Provide the (x, y) coordinate of the cell's center where the given text is located.  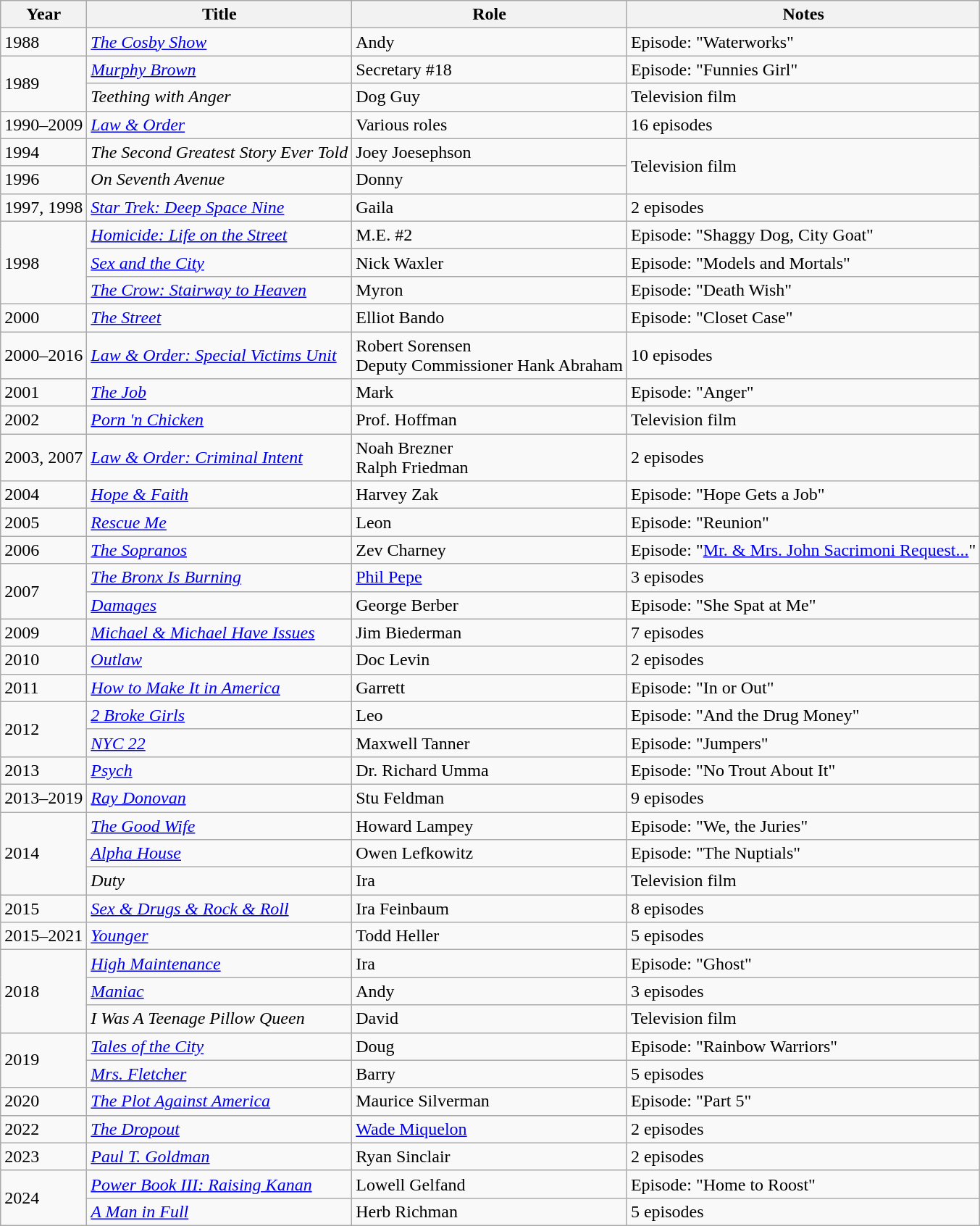
NYC 22 (219, 743)
2000 (43, 317)
Maurice Silverman (490, 1101)
Episode: "No Trout About It" (803, 770)
Leo (490, 715)
1997, 1998 (43, 207)
Jim Biederman (490, 633)
Barry (490, 1074)
2013 (43, 770)
8 episodes (803, 909)
Episode: "Rainbow Warriors" (803, 1046)
Episode: "Death Wish" (803, 290)
2002 (43, 420)
2 Broke Girls (219, 715)
Episode: "Mr. & Mrs. John Sacrimoni Request..." (803, 550)
I Was A Teenage Pillow Queen (219, 1019)
1996 (43, 180)
2024 (43, 1198)
Episode: "We, the Juries" (803, 825)
Episode: "Ghost" (803, 964)
Year (43, 14)
Leon (490, 522)
7 episodes (803, 633)
1989 (43, 83)
Robert SorensenDeputy Commissioner Hank Abraham (490, 355)
2014 (43, 853)
1988 (43, 42)
Noah BreznerRalph Friedman (490, 458)
Gaila (490, 207)
Episode: "In or Out" (803, 688)
Nick Waxler (490, 262)
Episode: "Shaggy Dog, City Goat" (803, 235)
2005 (43, 522)
Episode: "And the Drug Money" (803, 715)
Notes (803, 14)
9 episodes (803, 798)
Todd Heller (490, 936)
The Sopranos (219, 550)
The Job (219, 393)
Elliot Bando (490, 317)
Michael & Michael Have Issues (219, 633)
Doc Levin (490, 660)
Power Book III: Raising Kanan (219, 1184)
2015–2021 (43, 936)
The Crow: Stairway to Heaven (219, 290)
On Seventh Avenue (219, 180)
Younger (219, 936)
Paul T. Goldman (219, 1156)
Damages (219, 605)
Ray Donovan (219, 798)
Doug (490, 1046)
The Bronx Is Burning (219, 577)
Episode: "Part 5" (803, 1101)
Episode: "Models and Mortals" (803, 262)
Various roles (490, 125)
Prof. Hoffman (490, 420)
Episode: "Closet Case" (803, 317)
Title (219, 14)
Episode: "Hope Gets a Job" (803, 495)
Episode: "Jumpers" (803, 743)
1998 (43, 262)
David (490, 1019)
The Cosby Show (219, 42)
Law & Order: Special Victims Unit (219, 355)
Joey Joesephson (490, 152)
The Good Wife (219, 825)
Episode: "She Spat at Me" (803, 605)
Role (490, 14)
Lowell Gelfand (490, 1184)
Homicide: Life on the Street (219, 235)
2000–2016 (43, 355)
George Berber (490, 605)
Outlaw (219, 660)
Mrs. Fletcher (219, 1074)
Dog Guy (490, 97)
2001 (43, 393)
2003, 2007 (43, 458)
2009 (43, 633)
Maxwell Tanner (490, 743)
Episode: "Waterworks" (803, 42)
Porn 'n Chicken (219, 420)
Hope & Faith (219, 495)
Maniac (219, 991)
2010 (43, 660)
The Dropout (219, 1129)
High Maintenance (219, 964)
Duty (219, 881)
2013–2019 (43, 798)
2022 (43, 1129)
2006 (43, 550)
2023 (43, 1156)
Psych (219, 770)
Ira Feinbaum (490, 909)
How to Make It in America (219, 688)
Secretary #18 (490, 70)
Harvey Zak (490, 495)
Episode: "Anger" (803, 393)
2004 (43, 495)
Sex and the City (219, 262)
16 episodes (803, 125)
Owen Lefkowitz (490, 854)
The Street (219, 317)
Law & Order: Criminal Intent (219, 458)
Herb Richman (490, 1212)
2011 (43, 688)
M.E. #2 (490, 235)
Ryan Sinclair (490, 1156)
The Second Greatest Story Ever Told (219, 152)
Wade Miquelon (490, 1129)
Myron (490, 290)
Tales of the City (219, 1046)
The Plot Against America (219, 1101)
Episode: "Home to Roost" (803, 1184)
Teething with Anger (219, 97)
Phil Pepe (490, 577)
Law & Order (219, 125)
Donny (490, 180)
Zev Charney (490, 550)
Garrett (490, 688)
2012 (43, 729)
Mark (490, 393)
Murphy Brown (219, 70)
Episode: "Reunion" (803, 522)
1994 (43, 152)
2007 (43, 591)
2018 (43, 991)
Rescue Me (219, 522)
A Man in Full (219, 1212)
Howard Lampey (490, 825)
2020 (43, 1101)
10 episodes (803, 355)
Alpha House (219, 854)
Stu Feldman (490, 798)
Sex & Drugs & Rock & Roll (219, 909)
Episode: "Funnies Girl" (803, 70)
2019 (43, 1060)
Episode: "The Nuptials" (803, 854)
1990–2009 (43, 125)
2015 (43, 909)
Dr. Richard Umma (490, 770)
Star Trek: Deep Space Nine (219, 207)
